Return the [X, Y] coordinate for the center point of the cell that contains the specified text.  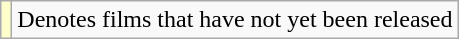
Denotes films that have not yet been released [235, 20]
